Pinpoint the cell where the given text exists, returning its [X, Y] midpoint coordinate. 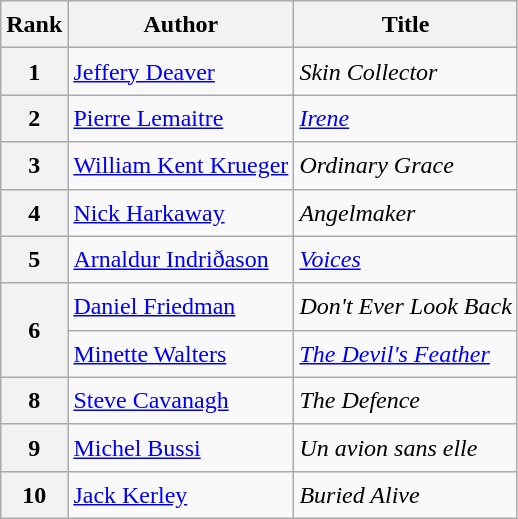
8 [34, 400]
5 [34, 260]
6 [34, 330]
1 [34, 72]
Angelmaker [406, 212]
Jack Kerley [181, 494]
Don't Ever Look Back [406, 306]
9 [34, 448]
Nick Harkaway [181, 212]
Pierre Lemaitre [181, 118]
Voices [406, 260]
2 [34, 118]
William Kent Krueger [181, 166]
The Defence [406, 400]
The Devil's Feather [406, 354]
Jeffery Deaver [181, 72]
Un avion sans elle [406, 448]
3 [34, 166]
Irene [406, 118]
Steve Cavanagh [181, 400]
Buried Alive [406, 494]
Michel Bussi [181, 448]
Rank [34, 24]
Title [406, 24]
10 [34, 494]
Ordinary Grace [406, 166]
Minette Walters [181, 354]
Author [181, 24]
Arnaldur Indriðason [181, 260]
4 [34, 212]
Skin Collector [406, 72]
Daniel Friedman [181, 306]
